Detect which cell encompasses the target text, then output its (X, Y) center coordinate. 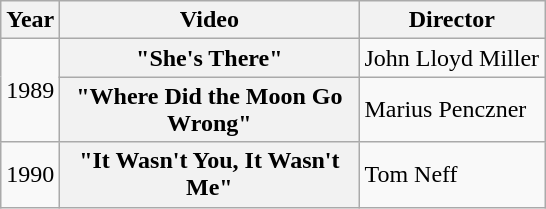
Year (30, 20)
Director (452, 20)
"She's There" (210, 58)
1989 (30, 90)
Tom Neff (452, 174)
"Where Did the Moon Go Wrong" (210, 110)
"It Wasn't You, It Wasn't Me" (210, 174)
John Lloyd Miller (452, 58)
1990 (30, 174)
Video (210, 20)
Marius Penczner (452, 110)
